Extract the [x, y] coordinate from the center of the cell holding the provided text.  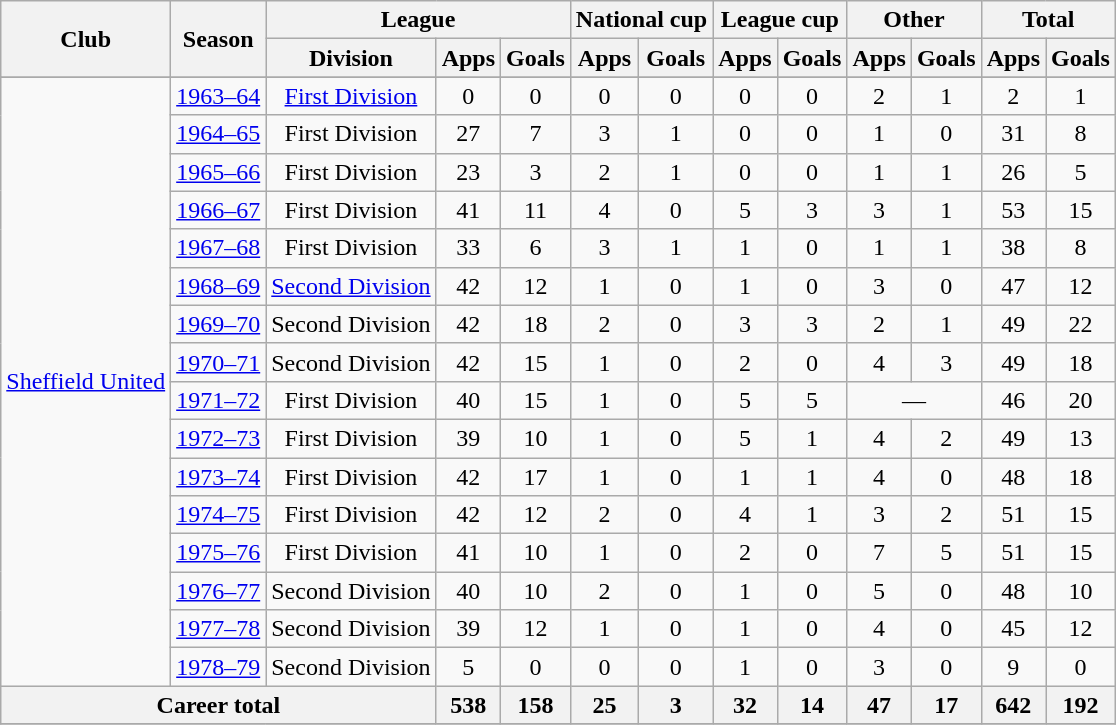
League cup [780, 20]
45 [1013, 629]
25 [604, 705]
33 [468, 248]
6 [536, 248]
192 [1081, 705]
1971–72 [218, 400]
1964–65 [218, 134]
Other [914, 20]
Sheffield United [86, 382]
Career total [218, 705]
National cup [641, 20]
31 [1013, 134]
Season [218, 39]
1972–73 [218, 438]
1975–76 [218, 553]
1968–69 [218, 286]
1974–75 [218, 515]
11 [536, 210]
27 [468, 134]
League [418, 20]
26 [1013, 172]
32 [745, 705]
1970–71 [218, 362]
1969–70 [218, 324]
1973–74 [218, 477]
1963–64 [218, 96]
1977–78 [218, 629]
1966–67 [218, 210]
22 [1081, 324]
— [914, 400]
158 [536, 705]
1965–66 [218, 172]
20 [1081, 400]
1967–68 [218, 248]
14 [812, 705]
Total [1048, 20]
38 [1013, 248]
1978–79 [218, 667]
538 [468, 705]
9 [1013, 667]
642 [1013, 705]
46 [1013, 400]
1976–77 [218, 591]
23 [468, 172]
13 [1081, 438]
53 [1013, 210]
Division [351, 58]
Club [86, 39]
